Scan for the cell matching the given text and deliver its (X, Y) coordinate at center. 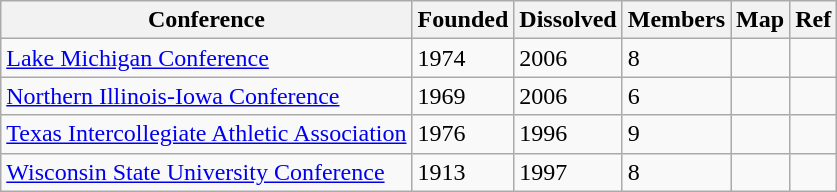
9 (676, 134)
Members (676, 20)
Conference (206, 20)
Texas Intercollegiate Athletic Association (206, 134)
Wisconsin State University Conference (206, 172)
Map (760, 20)
6 (676, 96)
Founded (463, 20)
1913 (463, 172)
Ref (814, 20)
1996 (568, 134)
Northern Illinois-Iowa Conference (206, 96)
1976 (463, 134)
1997 (568, 172)
Lake Michigan Conference (206, 58)
1969 (463, 96)
Dissolved (568, 20)
1974 (463, 58)
